From the cell containing the given text, extract its center point as [X, Y] coordinate. 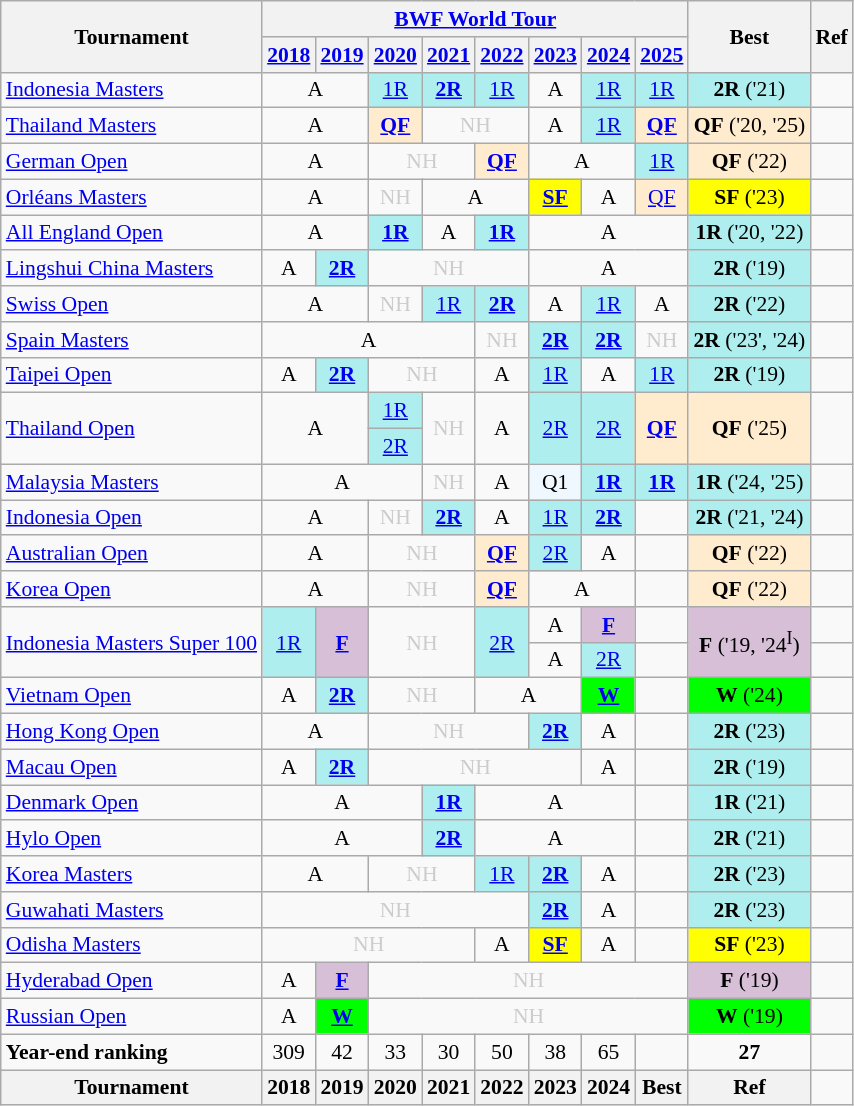
1R ('24, '25) [749, 482]
Indonesia Masters Super 100 [132, 642]
Malaysia Masters [132, 482]
W ('24) [749, 696]
50 [502, 1052]
33 [396, 1052]
Hong Kong Open [132, 732]
2R ('22) [749, 304]
309 [288, 1052]
Lingshui China Masters [132, 269]
Spain Masters [132, 340]
Orléans Masters [132, 197]
65 [608, 1052]
2025 [662, 55]
27 [749, 1052]
QF ('25) [749, 428]
Odisha Masters [132, 945]
Korea Open [132, 589]
Denmark Open [132, 803]
Macau Open [132, 767]
Australian Open [132, 554]
F ('19, '24I) [749, 642]
Korea Masters [132, 874]
QF ('20, '25) [749, 126]
Thailand Masters [132, 126]
Indonesia Masters [132, 90]
38 [556, 1052]
F ('19) [749, 981]
BWF World Tour [475, 19]
Thailand Open [132, 428]
W ('19) [749, 1017]
Hylo Open [132, 839]
Q1 [556, 482]
Russian Open [132, 1017]
Guwahati Masters [132, 910]
2R ('23', '24) [749, 340]
German Open [132, 162]
Vietnam Open [132, 696]
Swiss Open [132, 304]
Year-end ranking [132, 1052]
30 [448, 1052]
1R ('20, '22) [749, 233]
42 [342, 1052]
Taipei Open [132, 375]
2R ('21, '24) [749, 518]
All England Open [132, 233]
Hyderabad Open [132, 981]
Indonesia Open [132, 518]
1R ('21) [749, 803]
